Find where the given text appears and provide that cell's center as (x, y) coordinate. 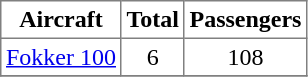
6 (152, 57)
Passengers (245, 20)
Fokker 100 (61, 57)
Total (152, 20)
108 (245, 57)
Aircraft (61, 20)
